Scan for the cell matching the given text and deliver its (X, Y) coordinate at center. 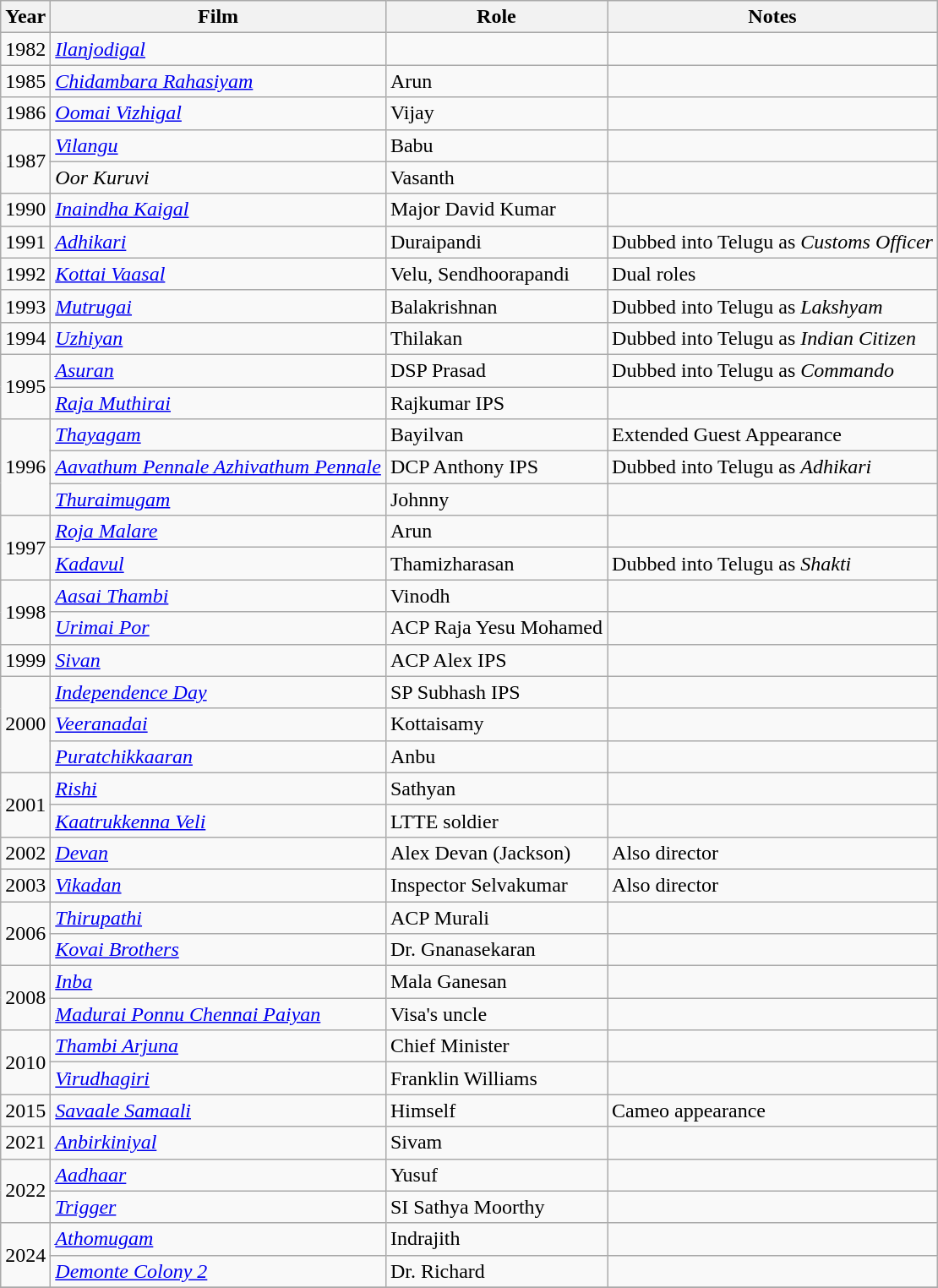
Vasanth (496, 177)
Vikadan (218, 885)
Savaale Samaali (218, 1111)
1985 (25, 81)
Inspector Selvakumar (496, 885)
Role (496, 17)
Thayagam (218, 435)
1982 (25, 49)
Chidambara Rahasiyam (218, 81)
Velu, Sendhoorapandi (496, 274)
Trigger (218, 1207)
Madurai Ponnu Chennai Paiyan (218, 1014)
Kottai Vaasal (218, 274)
2022 (25, 1191)
Raja Muthirai (218, 403)
ACP Raja Yesu Mohamed (496, 628)
1986 (25, 113)
Kovai Brothers (218, 950)
Aadhaar (218, 1175)
2002 (25, 853)
Vilangu (218, 145)
1995 (25, 386)
Inba (218, 982)
Demonte Colony 2 (218, 1271)
Visa's uncle (496, 1014)
Vijay (496, 113)
Mala Ganesan (496, 982)
1994 (25, 338)
Johnny (496, 499)
Dubbed into Telugu as Customs Officer (772, 242)
Aavathum Pennale Azhivathum Pennale (218, 467)
2024 (25, 1255)
Himself (496, 1111)
2001 (25, 805)
Film (218, 17)
Thilakan (496, 338)
Major David Kumar (496, 210)
Dr. Gnanasekaran (496, 950)
1993 (25, 306)
Bayilvan (496, 435)
Duraipandi (496, 242)
Anbirkiniyal (218, 1143)
Cameo appearance (772, 1111)
DSP Prasad (496, 370)
Chief Minister (496, 1046)
Rishi (218, 789)
Athomugam (218, 1239)
Sathyan (496, 789)
Devan (218, 853)
Thuraimugam (218, 499)
1999 (25, 660)
2006 (25, 933)
Dubbed into Telugu as Commando (772, 370)
Vinodh (496, 596)
Kaatrukkenna Veli (218, 821)
Adhikari (218, 242)
Thirupathi (218, 917)
1998 (25, 612)
Anbu (496, 756)
Uzhiyan (218, 338)
1991 (25, 242)
DCP Anthony IPS (496, 467)
Puratchikkaaran (218, 756)
2010 (25, 1062)
Yusuf (496, 1175)
Oor Kuruvi (218, 177)
2008 (25, 998)
Oomai Vizhigal (218, 113)
Veeranadai (218, 724)
Dual roles (772, 274)
Virudhagiri (218, 1078)
1996 (25, 467)
2000 (25, 724)
Dubbed into Telugu as Shakti (772, 564)
Indrajith (496, 1239)
Aasai Thambi (218, 596)
LTTE soldier (496, 821)
1990 (25, 210)
1992 (25, 274)
Independence Day (218, 692)
Thamizharasan (496, 564)
1987 (25, 161)
Year (25, 17)
Franklin Williams (496, 1078)
Asuran (218, 370)
Ilanjodigal (218, 49)
Babu (496, 145)
Mutrugai (218, 306)
Alex Devan (Jackson) (496, 853)
2021 (25, 1143)
Balakrishnan (496, 306)
Roja Malare (218, 532)
2015 (25, 1111)
SP Subhash IPS (496, 692)
ACP Alex IPS (496, 660)
Rajkumar IPS (496, 403)
Dubbed into Telugu as Adhikari (772, 467)
Inaindha Kaigal (218, 210)
Dr. Richard (496, 1271)
Sivan (218, 660)
SI Sathya Moorthy (496, 1207)
Dubbed into Telugu as Lakshyam (772, 306)
1997 (25, 548)
Thambi Arjuna (218, 1046)
Notes (772, 17)
Kadavul (218, 564)
Kottaisamy (496, 724)
ACP Murali (496, 917)
2003 (25, 885)
Urimai Por (218, 628)
Dubbed into Telugu as Indian Citizen (772, 338)
Extended Guest Appearance (772, 435)
Sivam (496, 1143)
